Detect which cell encompasses the target text, then output its (X, Y) center coordinate. 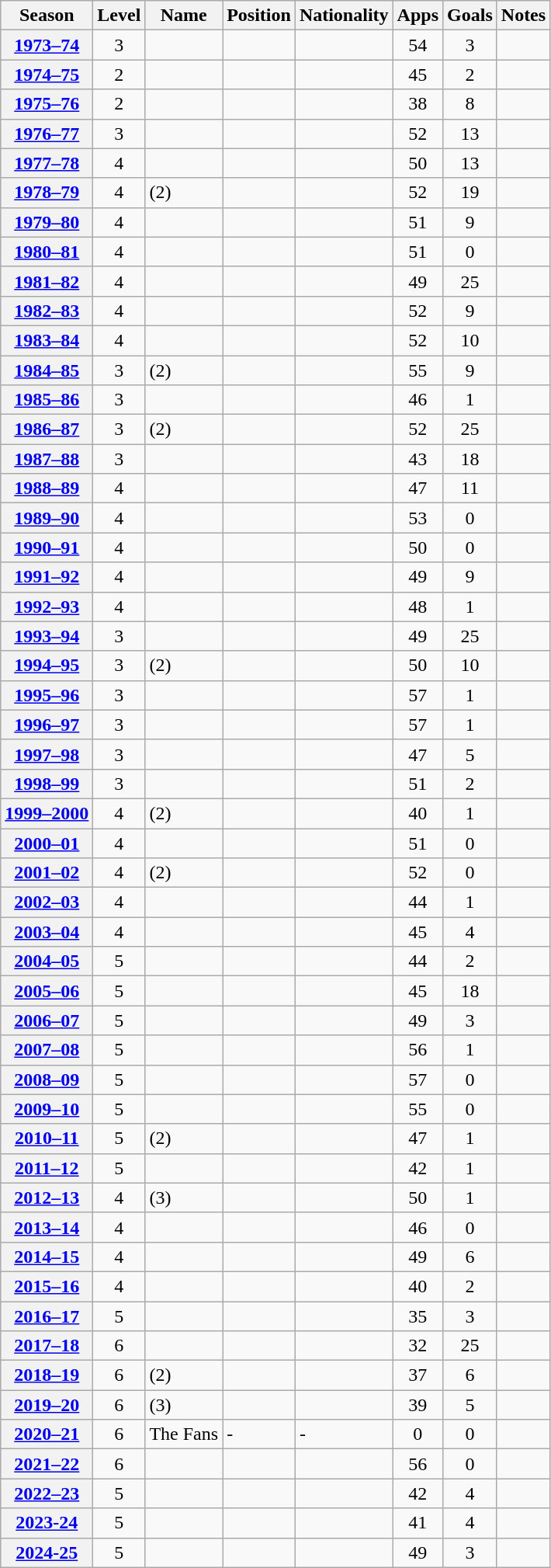
2001–02 (47, 873)
1999–2000 (47, 813)
2017–18 (47, 1346)
1992–93 (47, 607)
1989–90 (47, 518)
2006–07 (47, 1020)
1984–85 (47, 370)
2013–14 (47, 1227)
2000–01 (47, 843)
53 (418, 518)
1990–91 (47, 548)
1973–74 (47, 45)
35 (418, 1316)
1981–82 (47, 281)
1974–75 (47, 75)
2023-24 (47, 1523)
2021–22 (47, 1464)
2024-25 (47, 1552)
43 (418, 459)
1983–84 (47, 340)
2012–13 (47, 1198)
1977–78 (47, 163)
1998–99 (47, 784)
Season (47, 16)
1988–89 (47, 488)
37 (418, 1375)
2022–23 (47, 1493)
1986–87 (47, 429)
2010–11 (47, 1139)
2016–17 (47, 1316)
Apps (418, 16)
32 (418, 1346)
Nationality (344, 16)
Notes (523, 16)
Level (120, 16)
2004–05 (47, 961)
Goals (470, 16)
1978–79 (47, 193)
11 (470, 488)
54 (418, 45)
2015–16 (47, 1286)
1996–97 (47, 725)
1997–98 (47, 754)
2019–20 (47, 1405)
1995–96 (47, 695)
The Fans (184, 1434)
1991–92 (47, 577)
Position (259, 16)
Name (184, 16)
1994–95 (47, 666)
2011–12 (47, 1168)
2018–19 (47, 1375)
39 (418, 1405)
1975–76 (47, 104)
1980–81 (47, 252)
2002–03 (47, 902)
1979–80 (47, 222)
2003–04 (47, 932)
2007–08 (47, 1050)
2020–21 (47, 1434)
1976–77 (47, 134)
2014–15 (47, 1257)
2005–06 (47, 991)
8 (470, 104)
38 (418, 104)
1982–83 (47, 311)
2008–09 (47, 1080)
19 (470, 193)
48 (418, 607)
1985–86 (47, 400)
41 (418, 1523)
1987–88 (47, 459)
2009–10 (47, 1109)
1993–94 (47, 636)
